Search for the cell housing the specified text and yield its (x, y) center coordinate. 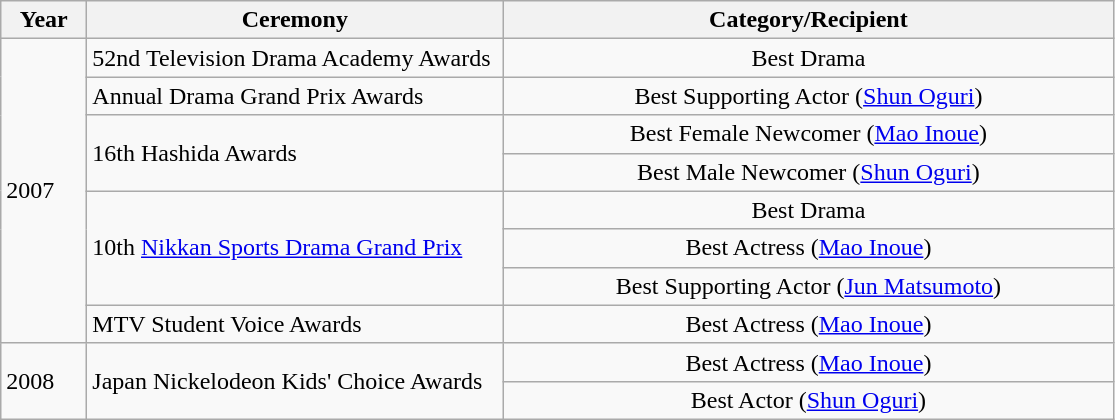
Best Actor (Shun Oguri) (808, 400)
Best Supporting Actor (Shun Oguri) (808, 96)
Best Supporting Actor (Jun Matsumoto) (808, 286)
2008 (44, 381)
Japan Nickelodeon Kids' Choice Awards (295, 381)
52nd Television Drama Academy Awards (295, 58)
Year (44, 20)
Best Female Newcomer (Mao Inoue) (808, 134)
10th Nikkan Sports Drama Grand Prix (295, 248)
Best Male Newcomer (Shun Oguri) (808, 172)
2007 (44, 191)
MTV Student Voice Awards (295, 324)
Annual Drama Grand Prix Awards (295, 96)
16th Hashida Awards (295, 153)
Ceremony (295, 20)
Category/Recipient (808, 20)
